Scan for the cell matching the given text and deliver its [x, y] coordinate at center. 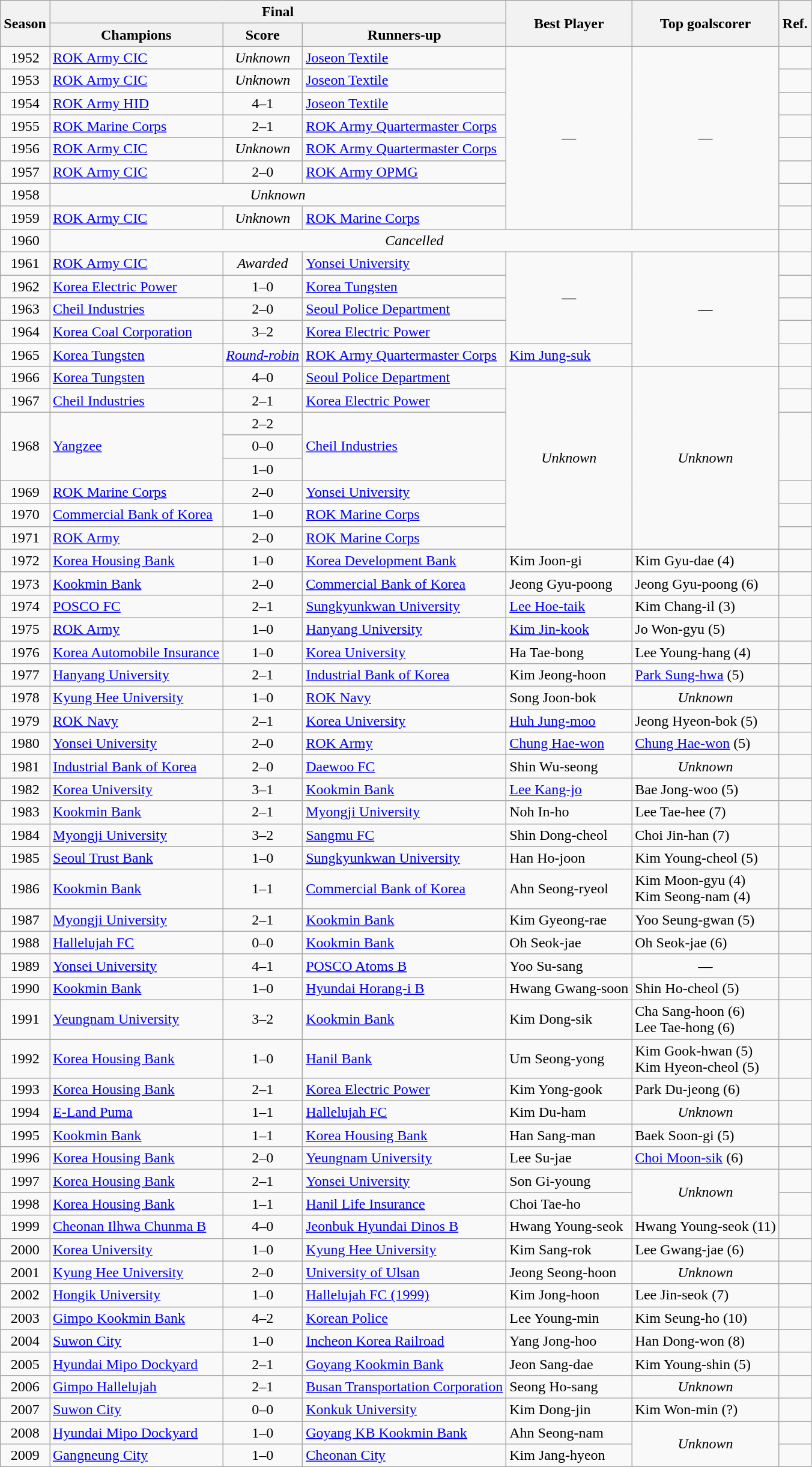
Oh Seok-jae (6) [706, 943]
1961 [25, 263]
Kim Sang-rok [569, 1250]
Korea Development Bank [405, 560]
1965 [25, 355]
1968 [25, 446]
Kim Jong-hoon [569, 1295]
1963 [25, 309]
Sangmu FC [405, 835]
1984 [25, 835]
Song Joon-bok [569, 698]
Han Ho-joon [569, 858]
Seoul Trust Bank [136, 858]
Jeong Gyu-poong (6) [706, 583]
2–2 [263, 424]
Kim Young-shin (5) [706, 1364]
2002 [25, 1295]
Chung Hae-won (5) [706, 744]
1960 [25, 240]
1962 [25, 287]
Kim Joon-gi [569, 560]
1959 [25, 217]
Kim Jang-hyeon [569, 1456]
1990 [25, 988]
Cheonan Ilhwa Chunma B [136, 1227]
1955 [25, 126]
Hyundai Horang-i B [405, 988]
Park Du-jeong (6) [706, 1090]
1985 [25, 858]
1974 [25, 606]
Shin Dong-cheol [569, 835]
Jeong Gyu-poong [569, 583]
Final [277, 12]
Choi Tae-ho [569, 1204]
1997 [25, 1181]
2005 [25, 1364]
Lee Kang-jo [569, 789]
Choi Jin-han (7) [706, 835]
2004 [25, 1341]
1991 [25, 1019]
Kim Jung-suk [569, 355]
Kim Moon-gyu (4)Kim Seong-nam (4) [706, 889]
Korean Police [405, 1318]
1967 [25, 401]
1983 [25, 812]
Ref. [795, 23]
Kim Gyu-dae (4) [706, 560]
Konkuk University [405, 1409]
1996 [25, 1158]
Kim Jin-kook [569, 629]
Goyang KB Kookmin Bank [405, 1433]
Lee Young-min [569, 1318]
Champions [136, 35]
Gimpo Kookmin Bank [136, 1318]
Goyang Kookmin Bank [405, 1364]
Baek Soon-gi (5) [706, 1135]
Cancelled [414, 240]
1973 [25, 583]
3–1 [263, 789]
Noh In-ho [569, 812]
Lee Su-jae [569, 1158]
Um Seong-yong [569, 1058]
Kim Dong-jin [569, 1409]
Kim Gyeong-rae [569, 920]
2009 [25, 1456]
1987 [25, 920]
Kim Seung-ho (10) [706, 1318]
Round-robin [263, 355]
ROK Army OPMG [405, 172]
1981 [25, 767]
Awarded [263, 263]
Yoo Su-sang [569, 965]
Gangneung City [136, 1456]
Cha Sang-hoon (6)Lee Tae-hong (6) [706, 1019]
POSCO FC [136, 606]
Korea Coal Corporation [136, 332]
Son Gi-young [569, 1181]
Hwang Gwang-soon [569, 988]
E-Land Puma [136, 1113]
ROK Army HID [136, 103]
1993 [25, 1090]
1988 [25, 943]
Hongik University [136, 1295]
Lee Hoe-taik [569, 606]
Cheonan City [405, 1456]
1994 [25, 1113]
Han Dong-won (8) [706, 1341]
1998 [25, 1204]
Yangzee [136, 446]
University of Ulsan [405, 1272]
1975 [25, 629]
1954 [25, 103]
1956 [25, 149]
2008 [25, 1433]
1953 [25, 80]
4–2 [263, 1318]
Hanil Life Insurance [405, 1204]
1999 [25, 1227]
Top goalscorer [706, 23]
1969 [25, 492]
1952 [25, 58]
Score [263, 35]
Jo Won-gyu (5) [706, 629]
Lee Jin-seok (7) [706, 1295]
1980 [25, 744]
Best Player [569, 23]
1982 [25, 789]
2007 [25, 1409]
Kim Chang-il (3) [706, 606]
Ha Tae-bong [569, 652]
Lee Gwang-jae (6) [706, 1250]
1995 [25, 1135]
Runners-up [405, 35]
Choi Moon-sik (6) [706, 1158]
1972 [25, 560]
2001 [25, 1272]
Kim Du-ham [569, 1113]
Kim Gook-hwan (5)Kim Hyeon-cheol (5) [706, 1058]
2000 [25, 1250]
1986 [25, 889]
Jeon Sang-dae [569, 1364]
Kim Won-min (?) [706, 1409]
Han Sang-man [569, 1135]
Hanil Bank [405, 1058]
Seong Ho-sang [569, 1387]
Shin Ho-cheol (5) [706, 988]
1992 [25, 1058]
2006 [25, 1387]
Jeonbuk Hyundai Dinos B [405, 1227]
Yang Jong-hoo [569, 1341]
1971 [25, 538]
Ahn Seong-ryeol [569, 889]
Bae Jong-woo (5) [706, 789]
Korea Automobile Insurance [136, 652]
Ahn Seong-nam [569, 1433]
Jeong Hyeon-bok (5) [706, 721]
Kim Yong-gook [569, 1090]
Daewoo FC [405, 767]
1976 [25, 652]
Busan Transportation Corporation [405, 1387]
1958 [25, 195]
Kim Dong-sik [569, 1019]
Gimpo Hallelujah [136, 1387]
Hwang Young-seok (11) [706, 1227]
1957 [25, 172]
Kim Jeong-hoon [569, 675]
1979 [25, 721]
POSCO Atoms B [405, 965]
1977 [25, 675]
1970 [25, 515]
Jeong Seong-hoon [569, 1272]
1989 [25, 965]
2003 [25, 1318]
1978 [25, 698]
Kim Young-cheol (5) [706, 858]
Hallelujah FC (1999) [405, 1295]
Lee Tae-hee (7) [706, 812]
Chung Hae-won [569, 744]
Season [25, 23]
Park Sung-hwa (5) [706, 675]
Huh Jung-moo [569, 721]
1966 [25, 378]
1964 [25, 332]
Hwang Young-seok [569, 1227]
Incheon Korea Railroad [405, 1341]
Shin Wu-seong [569, 767]
Yoo Seung-gwan (5) [706, 920]
Lee Young-hang (4) [706, 652]
Oh Seok-jae [569, 943]
